Find where the given text appears and provide that cell's center as (x, y) coordinate. 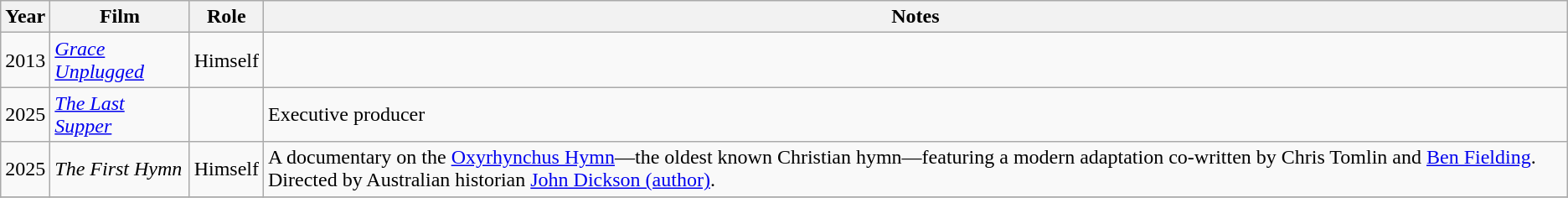
The First Hymn (120, 169)
Grace Unplugged (120, 60)
The Last Supper (120, 114)
Executive producer (915, 114)
Notes (915, 17)
Year (25, 17)
Role (226, 17)
Film (120, 17)
2013 (25, 60)
